For the text-containing cell, return its midpoint in (X, Y) coordinate format. 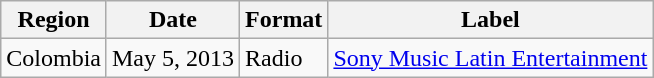
Format (284, 20)
Colombia (54, 58)
Label (490, 20)
Sony Music Latin Entertainment (490, 58)
Date (172, 20)
Region (54, 20)
May 5, 2013 (172, 58)
Radio (284, 58)
